For the text-containing cell, return its midpoint in (X, Y) coordinate format. 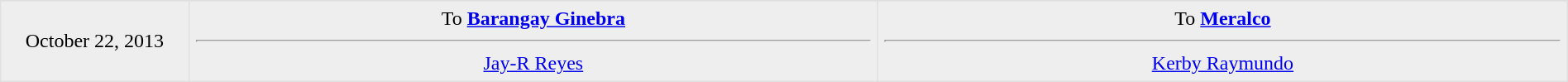
October 22, 2013 (94, 41)
To MeralcoKerby Raymundo (1223, 41)
To Barangay GinebraJay-R Reyes (533, 41)
